Identify which cell holds the provided text, then report its (X, Y) central coordinate. 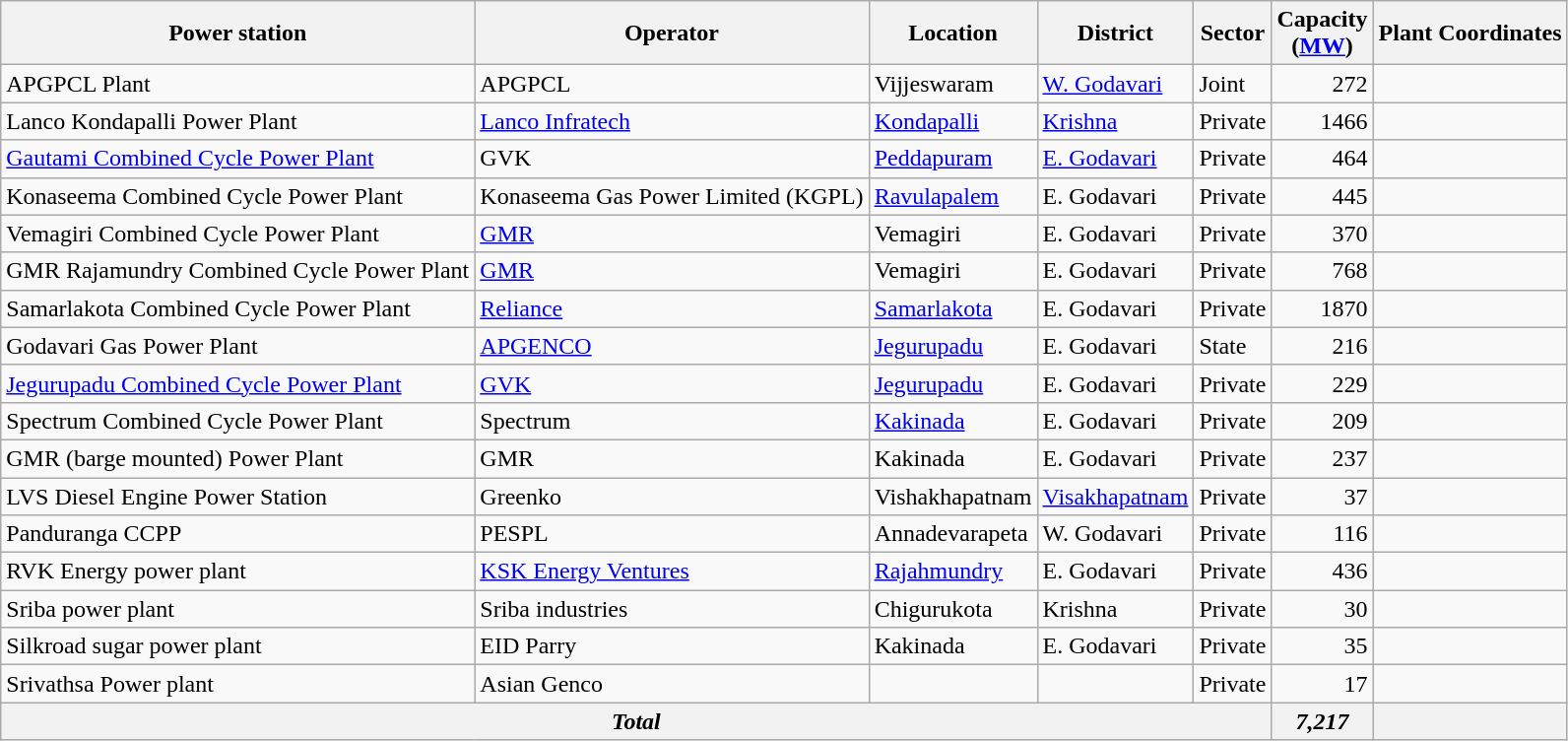
272 (1322, 84)
Silkroad sugar power plant (238, 646)
Konaseema Gas Power Limited (KGPL) (672, 196)
Rajahmundry (953, 572)
Spectrum Combined Cycle Power Plant (238, 421)
KSK Energy Ventures (672, 572)
1870 (1322, 308)
Samarlakota Combined Cycle Power Plant (238, 308)
APGENCO (672, 346)
Asian Genco (672, 684)
Chigurukota (953, 609)
APGPCL Plant (238, 84)
216 (1322, 346)
7,217 (1322, 721)
35 (1322, 646)
Reliance (672, 308)
Plant Coordinates (1470, 34)
37 (1322, 496)
237 (1322, 458)
Peddapuram (953, 159)
30 (1322, 609)
Greenko (672, 496)
Jegurupadu Combined Cycle Power Plant (238, 383)
Annadevarapeta (953, 534)
Lanco Infratech (672, 121)
768 (1322, 271)
Power station (238, 34)
LVS Diesel Engine Power Station (238, 496)
1466 (1322, 121)
Visakhapatnam (1115, 496)
370 (1322, 234)
Vishakhapatnam (953, 496)
Samarlakota (953, 308)
464 (1322, 159)
GMR Rajamundry Combined Cycle Power Plant (238, 271)
Kondapalli (953, 121)
Location (953, 34)
Ravulapalem (953, 196)
Vijjeswaram (953, 84)
436 (1322, 572)
116 (1322, 534)
EID Parry (672, 646)
Capacity(MW) (1322, 34)
Gautami Combined Cycle Power Plant (238, 159)
PESPL (672, 534)
209 (1322, 421)
Srivathsa Power plant (238, 684)
Total (636, 721)
Lanco Kondapalli Power Plant (238, 121)
Sriba industries (672, 609)
Godavari Gas Power Plant (238, 346)
Joint (1233, 84)
Sector (1233, 34)
Sriba power plant (238, 609)
RVK Energy power plant (238, 572)
229 (1322, 383)
District (1115, 34)
Konaseema Combined Cycle Power Plant (238, 196)
Operator (672, 34)
Panduranga CCPP (238, 534)
445 (1322, 196)
17 (1322, 684)
Spectrum (672, 421)
APGPCL (672, 84)
State (1233, 346)
GMR (barge mounted) Power Plant (238, 458)
Vemagiri Combined Cycle Power Plant (238, 234)
